Extract the [X, Y] coordinate from the center of the cell holding the provided text.  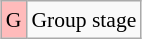
Group stage [84, 20]
G [14, 20]
